For the text-containing cell, return its midpoint in (X, Y) coordinate format. 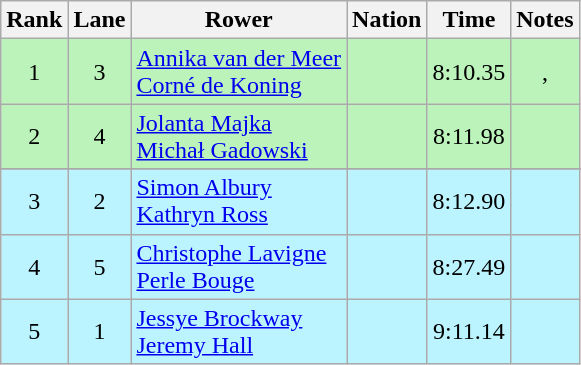
Notes (545, 20)
Simon AlburyKathryn Ross (239, 202)
8:10.35 (469, 72)
Annika van der MeerCorné de Koning (239, 72)
, (545, 72)
Jessye BrockwayJeremy Hall (239, 332)
Rower (239, 20)
8:11.98 (469, 136)
Christophe LavignePerle Bouge (239, 266)
9:11.14 (469, 332)
Jolanta MajkaMichał Gadowski (239, 136)
8:12.90 (469, 202)
Nation (387, 20)
Rank (34, 20)
Time (469, 20)
8:27.49 (469, 266)
Lane (100, 20)
